For the text-containing cell, return its midpoint in [x, y] coordinate format. 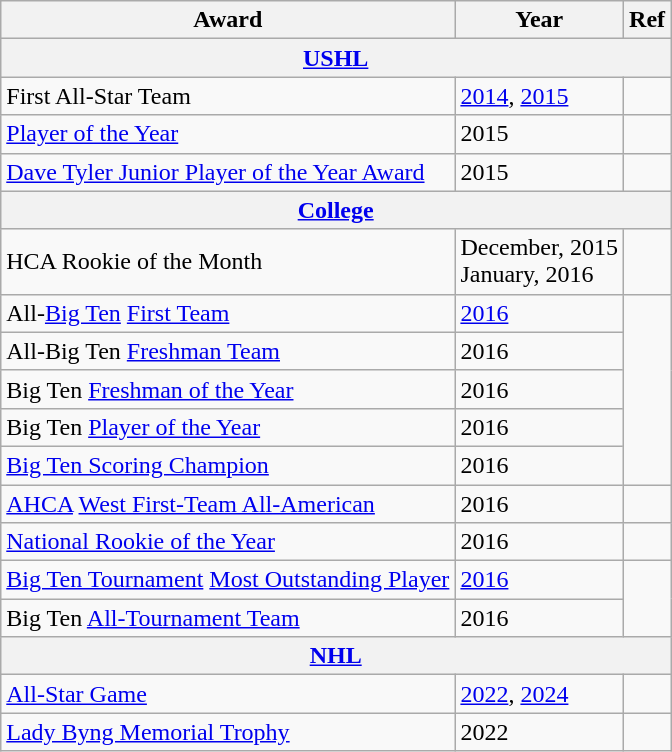
First All-Star Team [228, 96]
2022 [540, 732]
AHCA West First-Team All-American [228, 503]
All-Big Ten First Team [228, 313]
2014, 2015 [540, 96]
All-Star Game [228, 694]
Player of the Year [228, 134]
Award [228, 20]
College [336, 210]
Big Ten All-Tournament Team [228, 618]
Ref [648, 20]
Big Ten Freshman of the Year [228, 389]
Big Ten Player of the Year [228, 427]
Lady Byng Memorial Trophy [228, 732]
Year [540, 20]
Big Ten Tournament Most Outstanding Player [228, 580]
HCA Rookie of the Month [228, 262]
Big Ten Scoring Champion [228, 465]
NHL [336, 656]
National Rookie of the Year [228, 542]
2022, 2024 [540, 694]
December, 2015January, 2016 [540, 262]
Dave Tyler Junior Player of the Year Award [228, 172]
All-Big Ten Freshman Team [228, 351]
USHL [336, 58]
